Pinpoint the cell where the given text exists, returning its [x, y] midpoint coordinate. 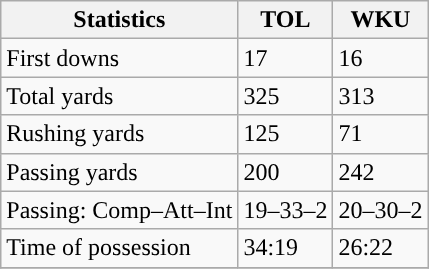
Rushing yards [120, 134]
Statistics [120, 20]
125 [286, 134]
20–30–2 [380, 210]
200 [286, 172]
313 [380, 96]
71 [380, 134]
34:19 [286, 248]
First downs [120, 58]
325 [286, 96]
WKU [380, 20]
Passing: Comp–Att–Int [120, 210]
TOL [286, 20]
Total yards [120, 96]
16 [380, 58]
17 [286, 58]
19–33–2 [286, 210]
26:22 [380, 248]
242 [380, 172]
Passing yards [120, 172]
Time of possession [120, 248]
